Find where the given text appears and provide that cell's center as [X, Y] coordinate. 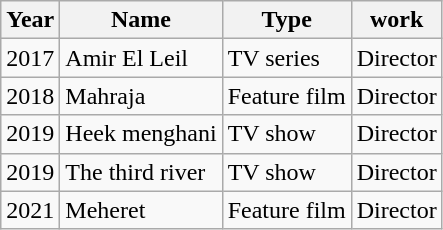
TV series [286, 58]
2021 [30, 210]
2017 [30, 58]
2018 [30, 96]
Heek menghani [141, 134]
work [396, 20]
Mahraja [141, 96]
Meheret [141, 210]
Amir El Leil [141, 58]
Type [286, 20]
Year [30, 20]
The third river [141, 172]
Name [141, 20]
